Capture the cell that displays the provided text and extract its (X, Y) central coordinate. 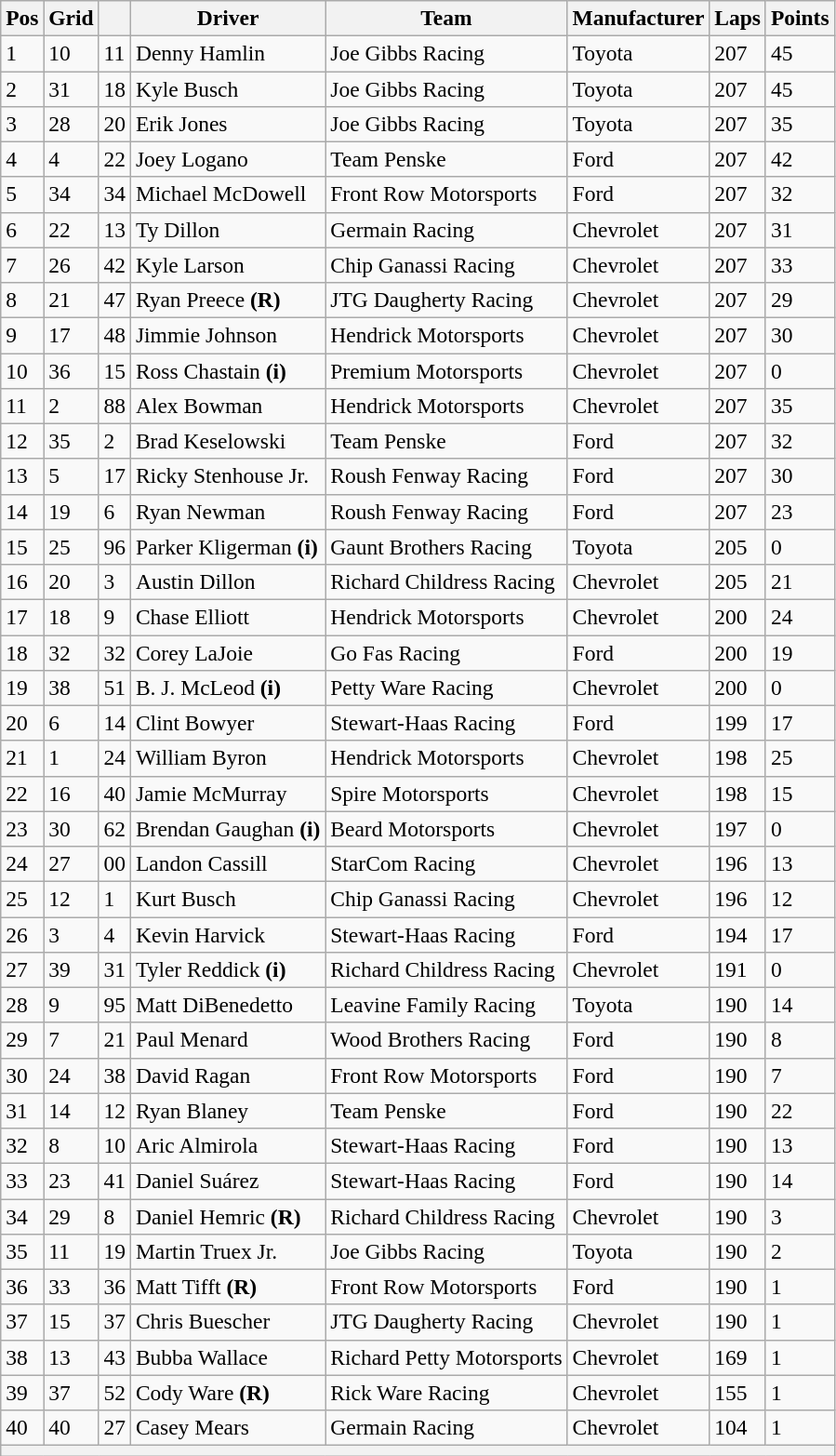
51 (114, 688)
Daniel Suárez (227, 1181)
48 (114, 335)
Corey LaJoie (227, 652)
Premium Motorsports (446, 370)
Leavine Family Racing (446, 1005)
Ryan Newman (227, 512)
Austin Dillon (227, 581)
Jimmie Johnson (227, 335)
Daniel Hemric (R) (227, 1216)
Bubba Wallace (227, 1357)
194 (738, 934)
Points (800, 18)
Matt DiBenedetto (227, 1005)
Rick Ware Racing (446, 1393)
Petty Ware Racing (446, 688)
Grid (71, 18)
Spire Motorsports (446, 794)
Chase Elliott (227, 617)
Cody Ware (R) (227, 1393)
Brendan Gaughan (i) (227, 829)
Kurt Busch (227, 899)
47 (114, 300)
Beard Motorsports (446, 829)
43 (114, 1357)
StarCom Racing (446, 863)
88 (114, 406)
62 (114, 829)
B. J. McLeod (i) (227, 688)
169 (738, 1357)
Kyle Larson (227, 265)
52 (114, 1393)
David Ragan (227, 1075)
197 (738, 829)
Wood Brothers Racing (446, 1040)
William Byron (227, 758)
Ross Chastain (i) (227, 370)
Manufacturer (638, 18)
Martin Truex Jr. (227, 1251)
Chris Buescher (227, 1322)
Michael McDowell (227, 194)
104 (738, 1427)
Driver (227, 18)
Jamie McMurray (227, 794)
Casey Mears (227, 1427)
Paul Menard (227, 1040)
Ryan Blaney (227, 1111)
Erik Jones (227, 124)
Denny Hamlin (227, 53)
Joey Logano (227, 159)
Ty Dillon (227, 230)
Alex Bowman (227, 406)
199 (738, 723)
Brad Keselowski (227, 441)
Ricky Stenhouse Jr. (227, 476)
96 (114, 547)
00 (114, 863)
Ryan Preece (R) (227, 300)
155 (738, 1393)
Pos (22, 18)
Clint Bowyer (227, 723)
Go Fas Racing (446, 652)
41 (114, 1181)
Kevin Harvick (227, 934)
Aric Almirola (227, 1145)
Laps (738, 18)
Kyle Busch (227, 88)
Team (446, 18)
Matt Tifft (R) (227, 1287)
Richard Petty Motorsports (446, 1357)
Tyler Reddick (i) (227, 969)
Parker Kligerman (i) (227, 547)
191 (738, 969)
Landon Cassill (227, 863)
Gaunt Brothers Racing (446, 547)
95 (114, 1005)
